Locate the cell with the specified text and output its [x, y] center coordinate. 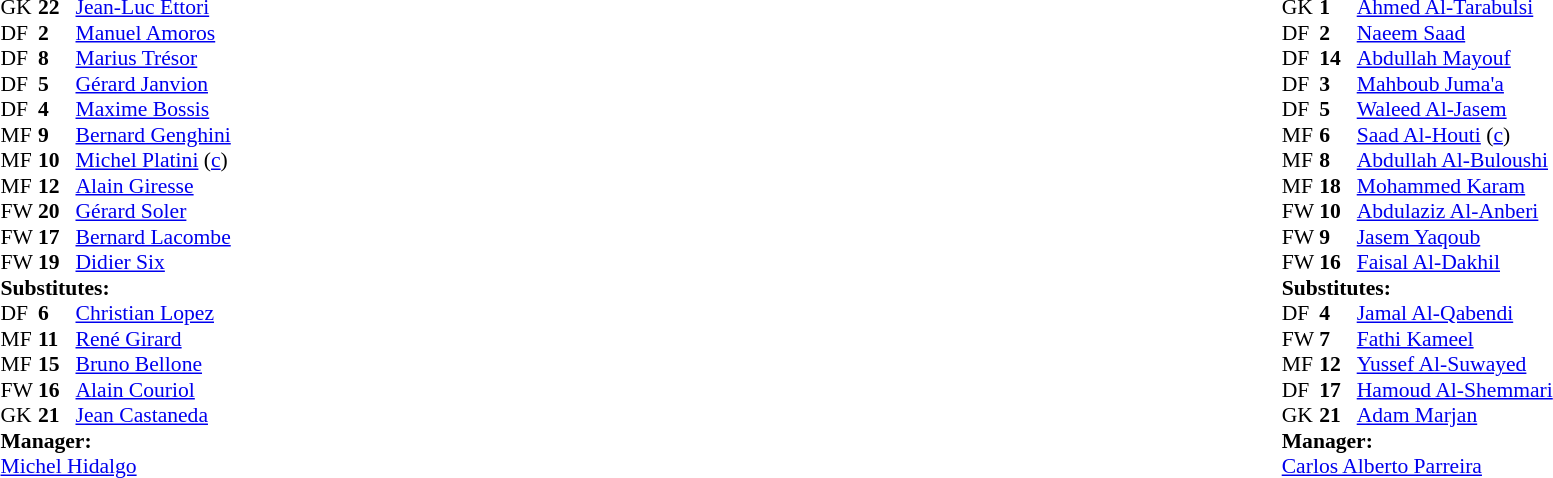
Didier Six [154, 263]
3 [1338, 84]
Bernard Lacombe [154, 237]
Abdullah Al-Buloushi [1455, 161]
Gérard Soler [154, 211]
Michel Platini (c) [154, 161]
Bruno Bellone [154, 365]
Mohammed Karam [1455, 186]
Alain Giresse [154, 186]
Bernard Genghini [154, 135]
Gérard Janvion [154, 84]
Maxime Bossis [154, 109]
Christian Lopez [154, 313]
11 [57, 339]
Abdullah Mayouf [1455, 59]
Hamoud Al-Shemmari [1455, 390]
Yussef Al-Suwayed [1455, 365]
Naeem Saad [1455, 33]
Abdulaziz Al-Anberi [1455, 211]
Manuel Amoros [154, 33]
René Girard [154, 339]
Mahboub Juma'a [1455, 84]
7 [1338, 339]
Faisal Al-Dakhil [1455, 263]
Jean Castaneda [154, 415]
Jasem Yaqoub [1455, 237]
Jamal Al-Qabendi [1455, 313]
20 [57, 211]
Alain Couriol [154, 390]
Marius Trésor [154, 59]
Fathi Kameel [1455, 339]
Waleed Al-Jasem [1455, 109]
18 [1338, 186]
19 [57, 263]
15 [57, 365]
Saad Al-Houti (c) [1455, 135]
Adam Marjan [1455, 415]
14 [1338, 59]
